Capture the cell that displays the provided text and extract its [x, y] central coordinate. 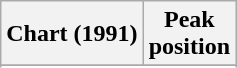
Chart (1991) [72, 34]
Peakposition [189, 34]
